Detect which cell encompasses the target text, then output its (X, Y) center coordinate. 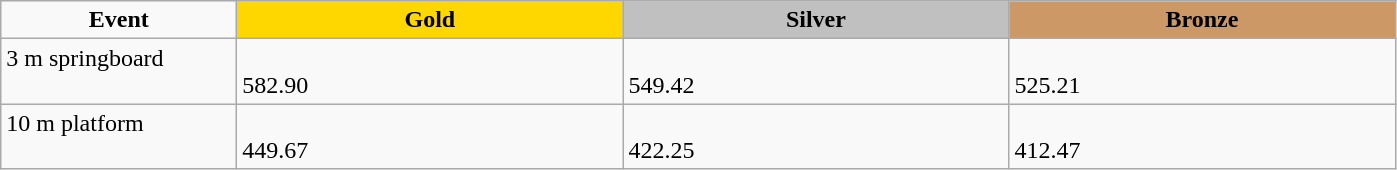
Event (119, 20)
10 m platform (119, 136)
449.67 (430, 136)
3 m springboard (119, 72)
Bronze (1202, 20)
549.42 (816, 72)
Gold (430, 20)
582.90 (430, 72)
Silver (816, 20)
412.47 (1202, 136)
525.21 (1202, 72)
422.25 (816, 136)
